Return the [X, Y] coordinate for the center point of the cell that contains the specified text.  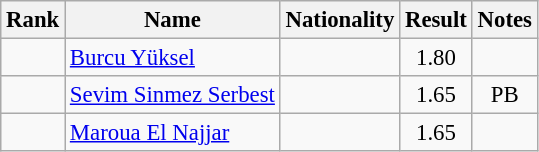
Notes [504, 20]
Nationality [340, 20]
1.80 [436, 58]
Rank [33, 20]
Burcu Yüksel [173, 58]
Result [436, 20]
PB [504, 95]
Name [173, 20]
Maroua El Najjar [173, 133]
Sevim Sinmez Serbest [173, 95]
